Scan for the cell matching the given text and deliver its (X, Y) coordinate at center. 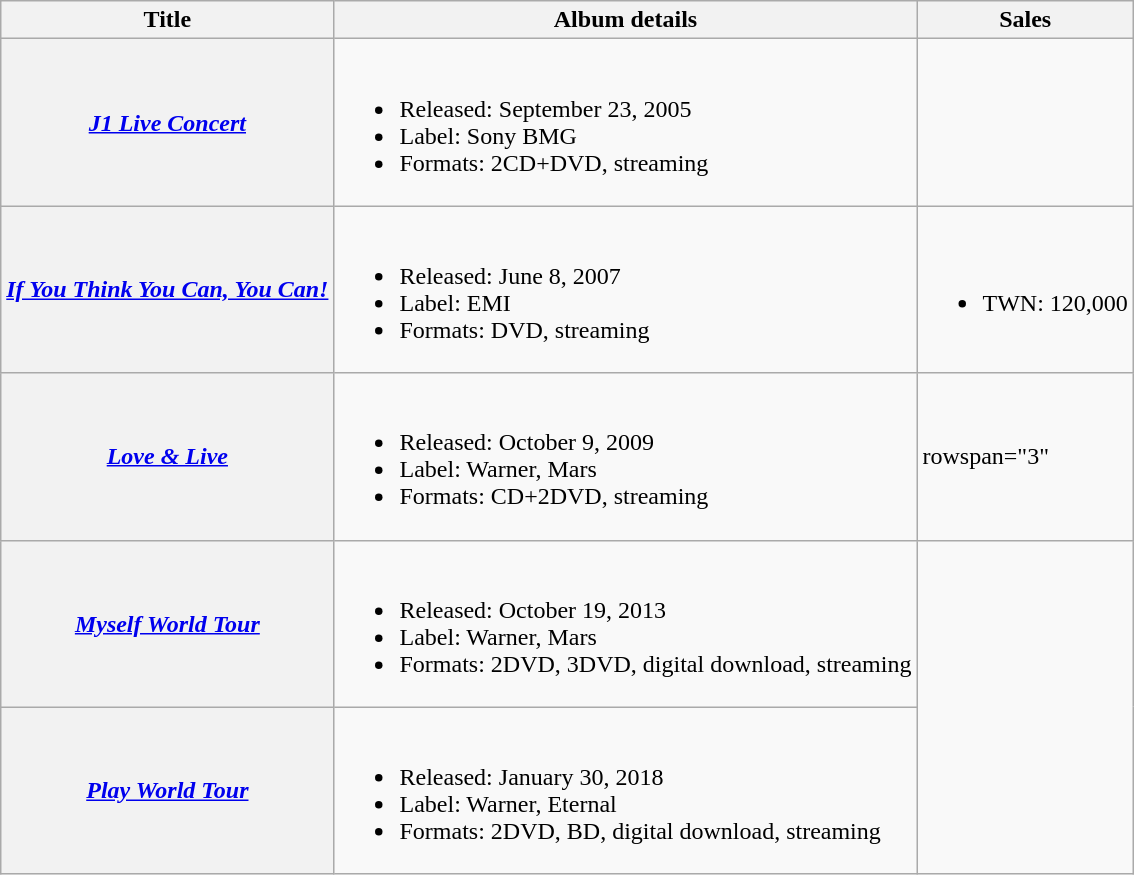
Love & Live (168, 456)
Released: June 8, 2007Label: EMIFormats: DVD, streaming (626, 290)
Released: September 23, 2005Label: Sony BMGFormats: 2CD+DVD, streaming (626, 122)
TWN: 120,000 (1025, 290)
Myself World Tour (168, 624)
Sales (1025, 20)
Play World Tour (168, 790)
Album details (626, 20)
rowspan="3" (1025, 456)
Released: January 30, 2018Label: Warner, EternalFormats: 2DVD, BD, digital download, streaming (626, 790)
Released: October 9, 2009Label: Warner, MarsFormats: CD+2DVD, streaming (626, 456)
Title (168, 20)
J1 Live Concert (168, 122)
If You Think You Can, You Can! (168, 290)
Released: October 19, 2013Label: Warner, MarsFormats: 2DVD, 3DVD, digital download, streaming (626, 624)
